Detect which cell encompasses the target text, then output its [X, Y] center coordinate. 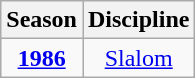
Slalom [138, 58]
Season [42, 20]
1986 [42, 58]
Discipline [138, 20]
